Extract the (x, y) coordinate from the center of the cell holding the provided text.  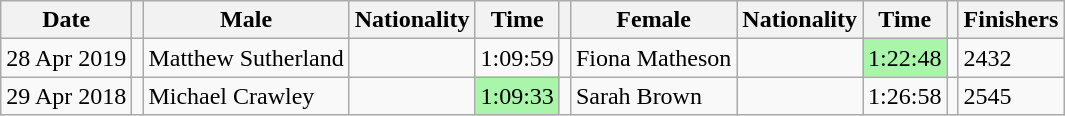
29 Apr 2018 (66, 96)
1:09:59 (517, 58)
1:26:58 (905, 96)
28 Apr 2019 (66, 58)
Matthew Sutherland (246, 58)
Finishers (1011, 20)
Female (653, 20)
Sarah Brown (653, 96)
Michael Crawley (246, 96)
Date (66, 20)
Fiona Matheson (653, 58)
Male (246, 20)
2545 (1011, 96)
2432 (1011, 58)
1:22:48 (905, 58)
1:09:33 (517, 96)
